Pinpoint the cell where the given text exists, returning its (x, y) midpoint coordinate. 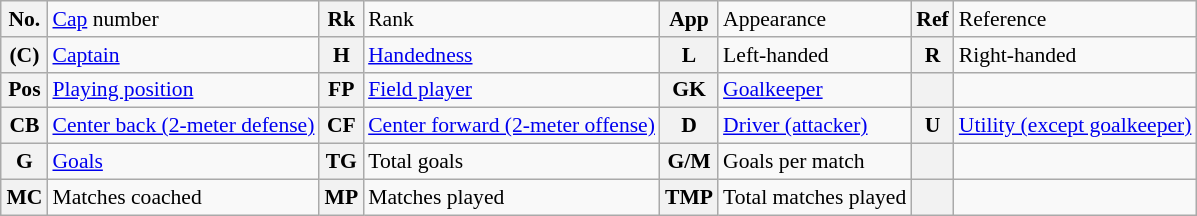
L (689, 55)
H (341, 55)
Handedness (512, 55)
Total matches played (814, 197)
Center back (2-meter defense) (183, 126)
Reference (1076, 19)
Pos (24, 90)
G (24, 162)
Appearance (814, 19)
Rank (512, 19)
Rk (341, 19)
Matches played (512, 197)
Right-handed (1076, 55)
CB (24, 126)
Left-handed (814, 55)
FP (341, 90)
Playing position (183, 90)
MP (341, 197)
D (689, 126)
G/M (689, 162)
Total goals (512, 162)
Matches coached (183, 197)
U (932, 126)
Utility (except goalkeeper) (1076, 126)
(C) (24, 55)
MC (24, 197)
Field player (512, 90)
Cap number (183, 19)
Goalkeeper (814, 90)
Goals per match (814, 162)
App (689, 19)
R (932, 55)
Center forward (2-meter offense) (512, 126)
Captain (183, 55)
TMP (689, 197)
CF (341, 126)
Ref (932, 19)
No. (24, 19)
Driver (attacker) (814, 126)
GK (689, 90)
Goals (183, 162)
TG (341, 162)
